Capture the cell that displays the provided text and extract its [x, y] central coordinate. 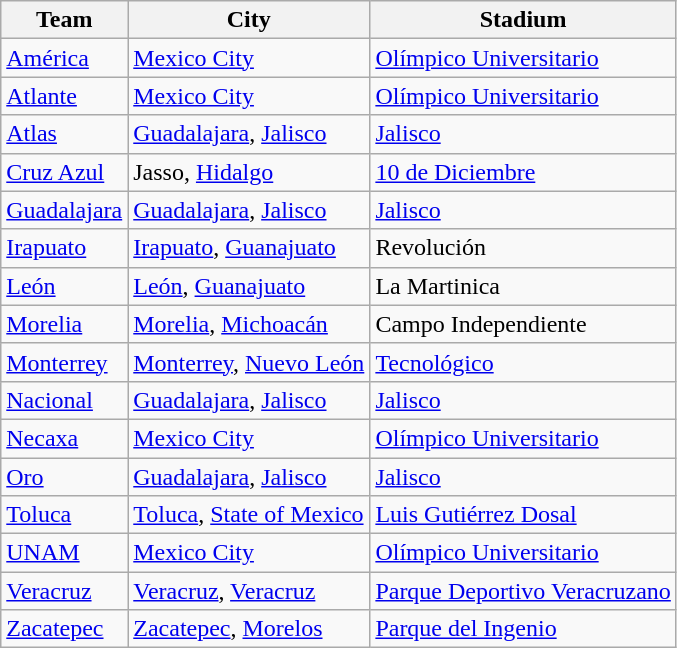
Morelia, Michoacán [249, 324]
Morelia [64, 324]
Veracruz [64, 591]
Luis Gutiérrez Dosal [524, 515]
Parque Deportivo Veracruzano [524, 591]
UNAM [64, 553]
León, Guanajuato [249, 286]
Atlas [64, 134]
Jasso, Hidalgo [249, 172]
Veracruz, Veracruz [249, 591]
Zacatepec [64, 629]
Irapuato, Guanajuato [249, 248]
Guadalajara [64, 210]
Irapuato [64, 248]
Campo Independiente [524, 324]
La Martinica [524, 286]
Toluca, State of Mexico [249, 515]
Toluca [64, 515]
Monterrey [64, 362]
City [249, 20]
Zacatepec, Morelos [249, 629]
10 de Diciembre [524, 172]
Monterrey, Nuevo León [249, 362]
Tecnológico [524, 362]
Atlante [64, 96]
Revolución [524, 248]
León [64, 286]
Team [64, 20]
América [64, 58]
Necaxa [64, 438]
Parque del Ingenio [524, 629]
Oro [64, 477]
Cruz Azul [64, 172]
Stadium [524, 20]
Nacional [64, 400]
